Find where the given text appears and provide that cell's center as [X, Y] coordinate. 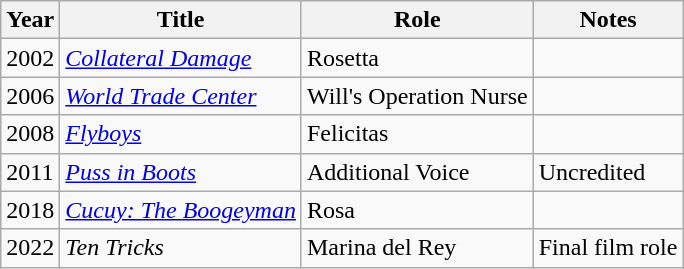
World Trade Center [181, 96]
Marina del Rey [417, 248]
2011 [30, 172]
Year [30, 20]
Felicitas [417, 134]
2022 [30, 248]
Additional Voice [417, 172]
Flyboys [181, 134]
Final film role [608, 248]
Role [417, 20]
Notes [608, 20]
Title [181, 20]
Rosetta [417, 58]
Puss in Boots [181, 172]
Cucuy: The Boogeyman [181, 210]
Collateral Damage [181, 58]
Ten Tricks [181, 248]
Rosa [417, 210]
Uncredited [608, 172]
2002 [30, 58]
2006 [30, 96]
Will's Operation Nurse [417, 96]
2008 [30, 134]
2018 [30, 210]
